Search for the cell housing the specified text and yield its (x, y) center coordinate. 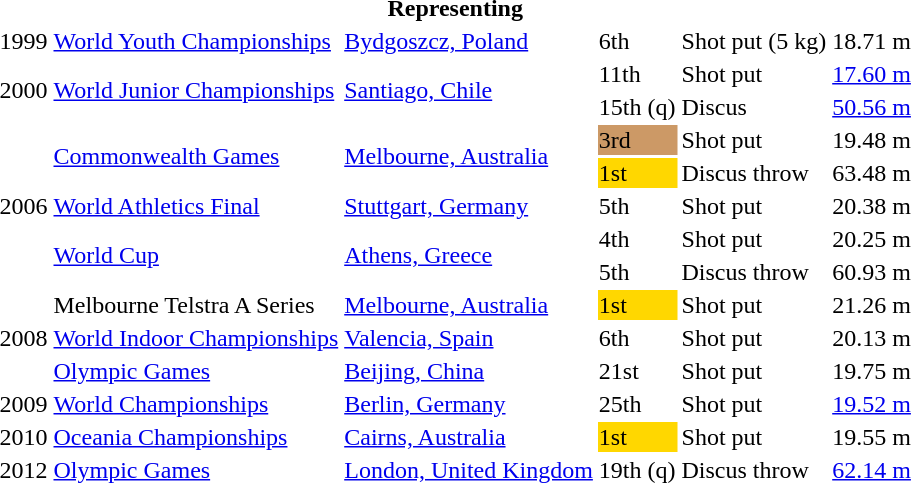
Stuttgart, Germany (469, 206)
25th (637, 404)
4th (637, 239)
3rd (637, 140)
Bydgoszcz, Poland (469, 41)
21st (637, 371)
World Championships (196, 404)
Valencia, Spain (469, 338)
World Junior Championships (196, 90)
Santiago, Chile (469, 90)
Shot put (5 kg) (754, 41)
Olympic Games (196, 371)
Oceania Championships (196, 437)
World Youth Championships (196, 41)
11th (637, 74)
Cairns, Australia (469, 437)
Berlin, Germany (469, 404)
Commonwealth Games (196, 156)
Discus (754, 107)
Melbourne Telstra A Series (196, 305)
World Athletics Final (196, 206)
15th (q) (637, 107)
Athens, Greece (469, 256)
World Cup (196, 256)
Beijing, China (469, 371)
World Indoor Championships (196, 338)
